Search for the cell housing the specified text and yield its (x, y) center coordinate. 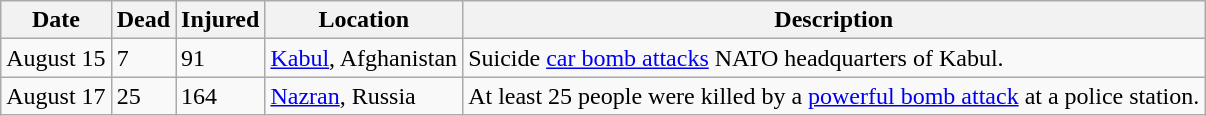
Suicide car bomb attacks NATO headquarters of Kabul. (834, 58)
Dead (143, 20)
Date (56, 20)
164 (220, 96)
August 17 (56, 96)
August 15 (56, 58)
7 (143, 58)
Nazran, Russia (364, 96)
91 (220, 58)
Description (834, 20)
Kabul, Afghanistan (364, 58)
At least 25 people were killed by a powerful bomb attack at a police station. (834, 96)
25 (143, 96)
Location (364, 20)
Injured (220, 20)
